For the text-containing cell, return its midpoint in (X, Y) coordinate format. 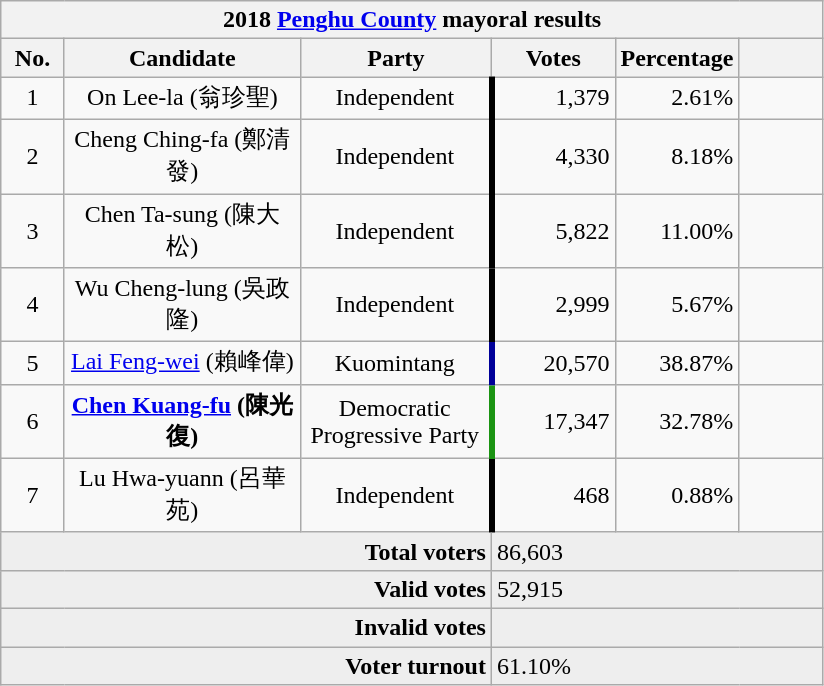
5 (33, 364)
52,915 (657, 589)
Voter turnout (246, 665)
38.87% (677, 364)
4 (33, 305)
1 (33, 98)
20,570 (553, 364)
Democratic Progressive Party (396, 421)
2018 Penghu County mayoral results (412, 20)
86,603 (657, 551)
Total voters (246, 551)
Lu Hwa-yuann (呂華苑) (182, 495)
17,347 (553, 421)
Percentage (677, 58)
Votes (553, 58)
8.18% (677, 156)
2,999 (553, 305)
Chen Ta-sung (陳大松) (182, 231)
0.88% (677, 495)
32.78% (677, 421)
Invalid votes (246, 627)
Wu Cheng-lung (吳政隆) (182, 305)
3 (33, 231)
No. (33, 58)
Chen Kuang-fu (陳光復) (182, 421)
Lai Feng-wei (賴峰偉) (182, 364)
2 (33, 156)
Valid votes (246, 589)
4,330 (553, 156)
Cheng Ching-fa (鄭清發) (182, 156)
Party (396, 58)
Kuomintang (396, 364)
6 (33, 421)
Candidate (182, 58)
468 (553, 495)
5,822 (553, 231)
5.67% (677, 305)
On Lee-la (翁珍聖) (182, 98)
11.00% (677, 231)
2.61% (677, 98)
1,379 (553, 98)
7 (33, 495)
61.10% (657, 665)
